Return the (X, Y) coordinate for the center point of the cell that contains the specified text.  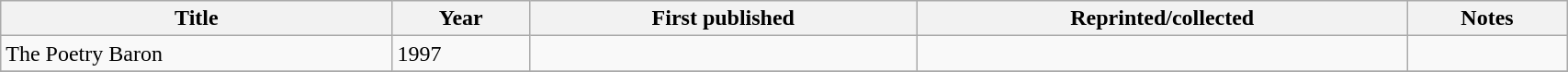
Notes (1486, 18)
1997 (461, 54)
The Poetry Baron (197, 54)
Year (461, 18)
First published (724, 18)
Title (197, 18)
Reprinted/collected (1162, 18)
